Capture the cell that displays the provided text and extract its (x, y) central coordinate. 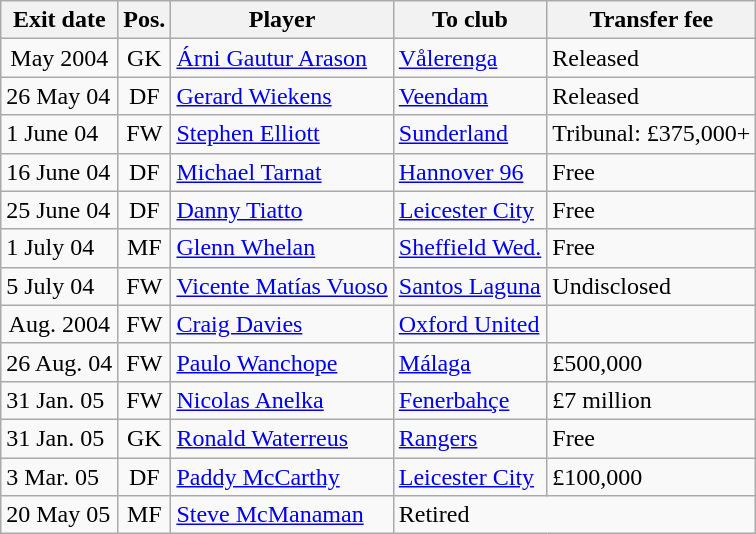
May 2004 (60, 58)
Rangers (470, 438)
Steve McManaman (282, 515)
Retired (574, 515)
1 June 04 (60, 134)
26 Aug. 04 (60, 362)
1 July 04 (60, 248)
Hannover 96 (470, 172)
Sunderland (470, 134)
Tribunal: £375,000+ (652, 134)
Transfer fee (652, 20)
Danny Tiatto (282, 210)
Player (282, 20)
Nicolas Anelka (282, 400)
20 May 05 (60, 515)
Undisclosed (652, 286)
Fenerbahçe (470, 400)
Veendam (470, 96)
26 May 04 (60, 96)
£100,000 (652, 477)
Vicente Matías Vuoso (282, 286)
Oxford United (470, 324)
Stephen Elliott (282, 134)
Aug. 2004 (60, 324)
25 June 04 (60, 210)
16 June 04 (60, 172)
Gerard Wiekens (282, 96)
£7 million (652, 400)
Michael Tarnat (282, 172)
Sheffield Wed. (470, 248)
Vålerenga (470, 58)
Paddy McCarthy (282, 477)
Paulo Wanchope (282, 362)
5 July 04 (60, 286)
Ronald Waterreus (282, 438)
Glenn Whelan (282, 248)
To club (470, 20)
Santos Laguna (470, 286)
£500,000 (652, 362)
Craig Davies (282, 324)
Málaga (470, 362)
Árni Gautur Arason (282, 58)
Exit date (60, 20)
3 Mar. 05 (60, 477)
Pos. (144, 20)
